Pinpoint the cell where the given text exists, returning its (X, Y) midpoint coordinate. 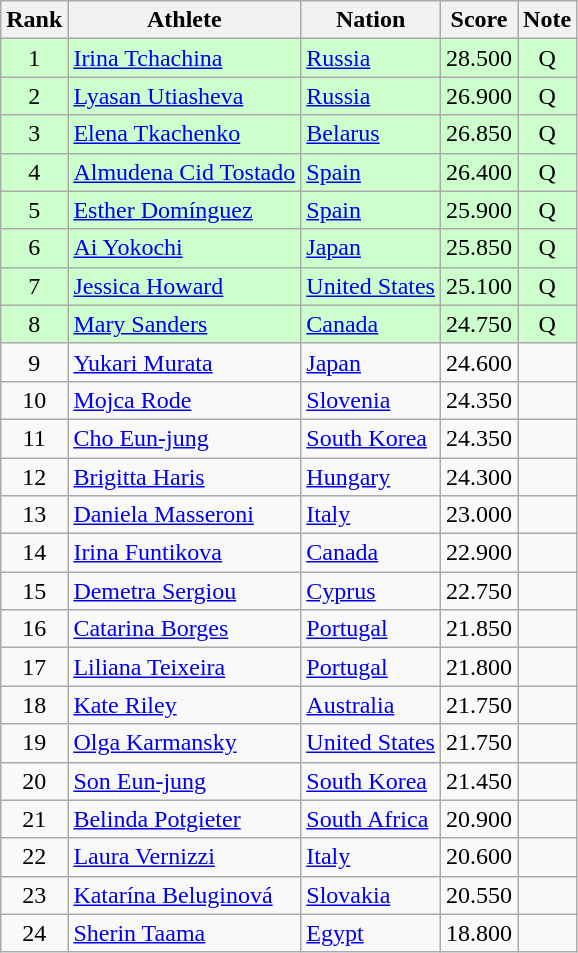
8 (34, 324)
24.300 (478, 477)
26.400 (478, 172)
Catarina Borges (184, 629)
Mary Sanders (184, 324)
Jessica Howard (184, 286)
Nation (371, 20)
12 (34, 477)
Hungary (371, 477)
25.900 (478, 210)
Sherin Taama (184, 933)
Mojca Rode (184, 400)
Esther Domínguez (184, 210)
Rank (34, 20)
1 (34, 58)
Belinda Potgieter (184, 819)
24 (34, 933)
15 (34, 591)
3 (34, 134)
18.800 (478, 933)
6 (34, 248)
Olga Karmansky (184, 743)
Irina Tchachina (184, 58)
Australia (371, 705)
7 (34, 286)
21.450 (478, 781)
9 (34, 362)
Son Eun-jung (184, 781)
Katarína Beluginová (184, 895)
Slovenia (371, 400)
18 (34, 705)
21.850 (478, 629)
Brigitta Haris (184, 477)
13 (34, 515)
Cyprus (371, 591)
Laura Vernizzi (184, 857)
4 (34, 172)
10 (34, 400)
21.800 (478, 667)
24.750 (478, 324)
Lyasan Utiasheva (184, 96)
Yukari Murata (184, 362)
25.850 (478, 248)
Elena Tkachenko (184, 134)
Irina Funtikova (184, 553)
24.600 (478, 362)
20 (34, 781)
14 (34, 553)
Almudena Cid Tostado (184, 172)
Liliana Teixeira (184, 667)
26.850 (478, 134)
17 (34, 667)
22.750 (478, 591)
Slovakia (371, 895)
Kate Riley (184, 705)
South Africa (371, 819)
28.500 (478, 58)
23.000 (478, 515)
Cho Eun-jung (184, 438)
22 (34, 857)
Athlete (184, 20)
Egypt (371, 933)
2 (34, 96)
5 (34, 210)
Ai Yokochi (184, 248)
Score (478, 20)
26.900 (478, 96)
11 (34, 438)
Demetra Sergiou (184, 591)
Belarus (371, 134)
Note (548, 20)
21 (34, 819)
16 (34, 629)
Daniela Masseroni (184, 515)
25.100 (478, 286)
20.550 (478, 895)
19 (34, 743)
22.900 (478, 553)
20.600 (478, 857)
20.900 (478, 819)
23 (34, 895)
